Find where the given text appears and provide that cell's center as [x, y] coordinate. 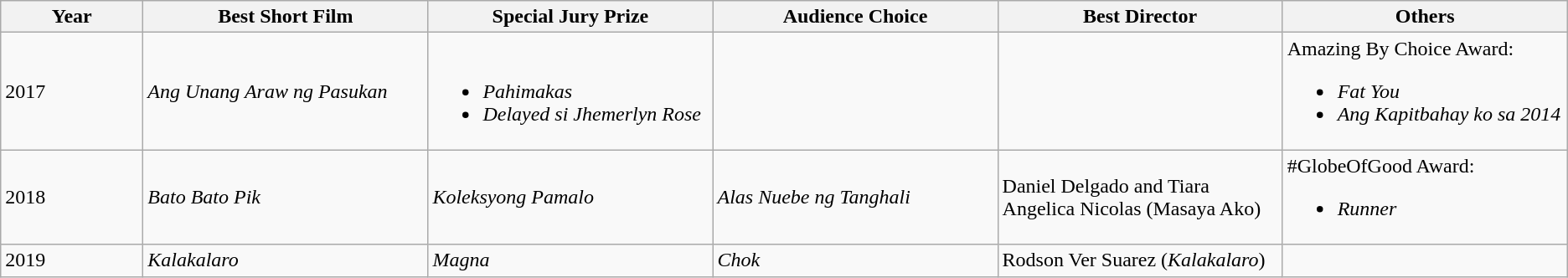
2019 [72, 260]
Best Short Film [286, 17]
#GlobeOfGood Award:Runner [1425, 198]
Chok [855, 260]
Bato Bato Pik [286, 198]
2017 [72, 91]
Audience Choice [855, 17]
Year [72, 17]
Magna [570, 260]
Special Jury Prize [570, 17]
Amazing By Choice Award:Fat YouAng Kapitbahay ko sa 2014 [1425, 91]
Rodson Ver Suarez (Kalakalaro) [1140, 260]
PahimakasDelayed si Jhemerlyn Rose [570, 91]
Others [1425, 17]
Daniel Delgado and Tiara Angelica Nicolas (Masaya Ako) [1140, 198]
Kalakalaro [286, 260]
2018 [72, 198]
Alas Nuebe ng Tanghali [855, 198]
Ang Unang Araw ng Pasukan [286, 91]
Koleksyong Pamalo [570, 198]
Best Director [1140, 17]
